Search for the cell housing the specified text and yield its [X, Y] center coordinate. 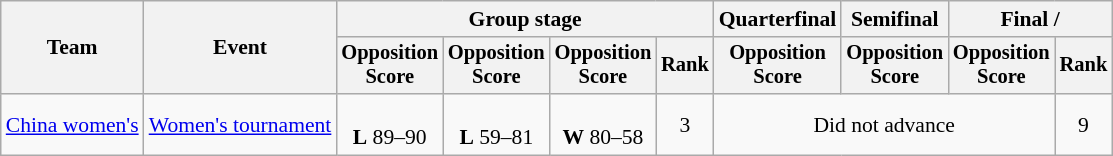
Event [240, 48]
Team [72, 48]
3 [685, 124]
Did not advance [884, 124]
9 [1084, 124]
L 89–90 [390, 124]
Semifinal [894, 19]
Group stage [524, 19]
Women's tournament [240, 124]
China women's [72, 124]
L 59–81 [496, 124]
Final / [1030, 19]
Quarterfinal [778, 19]
W 80–58 [604, 124]
